Find where the given text appears and provide that cell's center as (X, Y) coordinate. 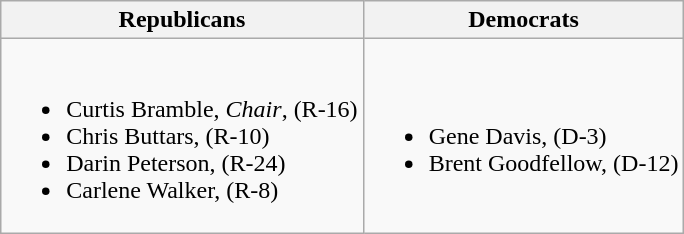
Gene Davis, (D-3)Brent Goodfellow, (D-12) (524, 136)
Democrats (524, 20)
Republicans (182, 20)
Curtis Bramble, Chair, (R-16)Chris Buttars, (R-10)Darin Peterson, (R-24)Carlene Walker, (R-8) (182, 136)
